Determine the [x, y] coordinate at the center of the cell enclosing the given text.  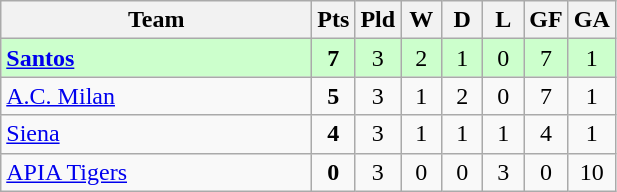
10 [592, 172]
Pld [378, 20]
D [462, 20]
Team [156, 20]
GF [546, 20]
Santos [156, 58]
Pts [334, 20]
5 [334, 96]
APIA Tigers [156, 172]
Siena [156, 134]
L [504, 20]
A.C. Milan [156, 96]
GA [592, 20]
W [422, 20]
